Locate the cell with the specified text and output its [X, Y] center coordinate. 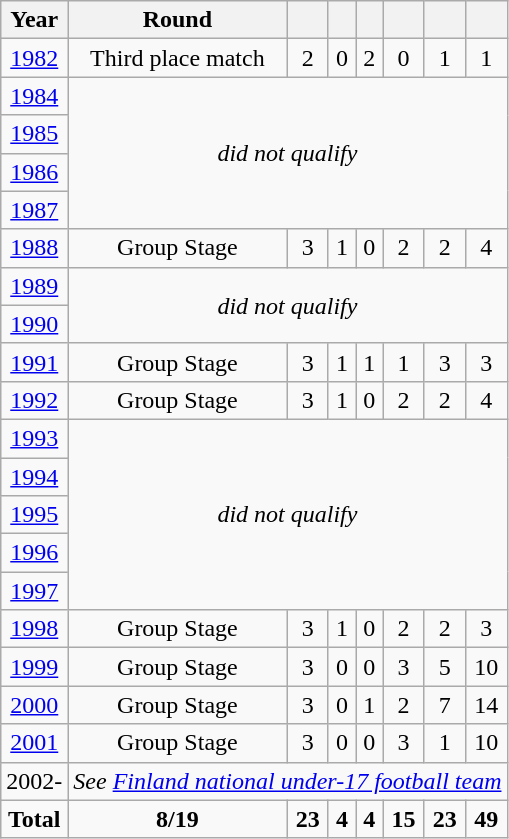
1993 [34, 438]
1982 [34, 58]
1996 [34, 553]
14 [486, 705]
2000 [34, 705]
15 [404, 819]
See Finland national under-17 football team [288, 781]
1988 [34, 248]
2001 [34, 743]
7 [444, 705]
5 [444, 667]
Year [34, 20]
1997 [34, 591]
1989 [34, 286]
1991 [34, 362]
1986 [34, 172]
2002- [34, 781]
1995 [34, 515]
8/19 [178, 819]
1984 [34, 96]
Round [178, 20]
Third place match [178, 58]
1999 [34, 667]
1998 [34, 629]
1994 [34, 477]
1987 [34, 210]
49 [486, 819]
1985 [34, 134]
1990 [34, 324]
Total [34, 819]
1992 [34, 400]
